Output the (x, y) coordinate of the center of the cell containing the given text.  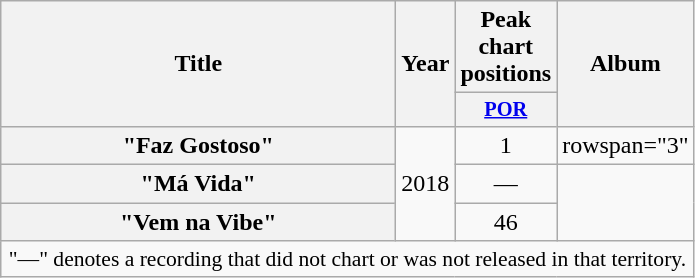
1 (506, 145)
rowspan="3" (626, 145)
2018 (426, 183)
POR (506, 110)
"Má Vida" (198, 184)
Album (626, 64)
Title (198, 64)
— (506, 184)
"Faz Gostoso" (198, 145)
Year (426, 64)
"—" denotes a recording that did not chart or was not released in that territory. (348, 259)
"Vem na Vibe" (198, 222)
46 (506, 222)
Peak chart positions (506, 47)
